From the cell containing the given text, extract its center point as (X, Y) coordinate. 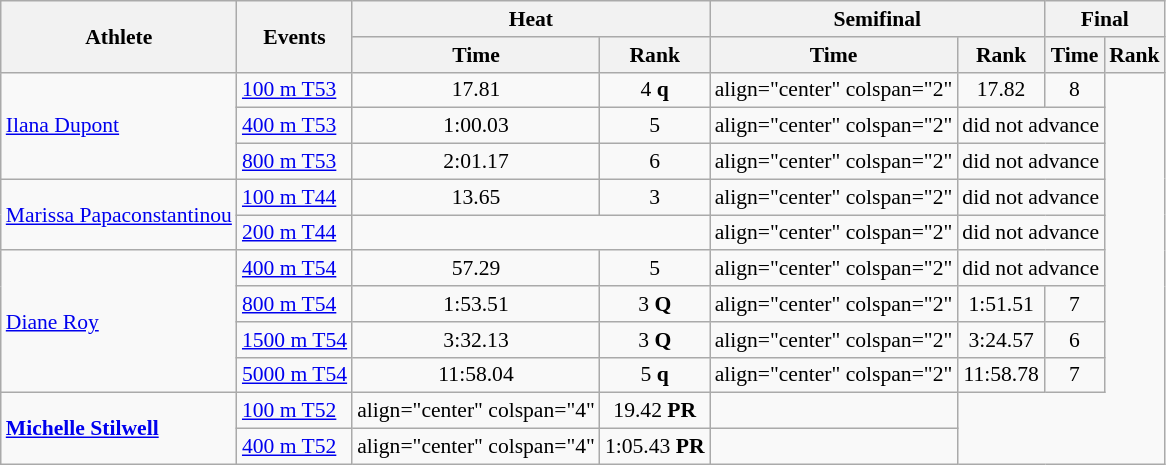
Diane Roy (119, 322)
5000 m T54 (294, 375)
17.81 (476, 90)
400 m T54 (294, 269)
1:00.03 (476, 126)
Athlete (119, 36)
5 q (655, 375)
19.42 PR (655, 411)
3 (655, 197)
100 m T52 (294, 411)
11:58.04 (476, 375)
4 q (655, 90)
57.29 (476, 269)
3:24.57 (1001, 340)
Final (1105, 19)
Semifinal (878, 19)
3:32.13 (476, 340)
Ilana Dupont (119, 126)
17.82 (1001, 90)
11:58.78 (1001, 375)
800 m T53 (294, 162)
1:51.51 (1001, 304)
Michelle Stilwell (119, 428)
1:05.43 PR (655, 447)
1500 m T54 (294, 340)
Events (294, 36)
Heat (530, 19)
1:53.51 (476, 304)
13.65 (476, 197)
100 m T44 (294, 197)
200 m T44 (294, 233)
800 m T54 (294, 304)
Marissa Papaconstantinou (119, 214)
400 m T53 (294, 126)
100 m T53 (294, 90)
2:01.17 (476, 162)
8 (1074, 90)
400 m T52 (294, 447)
